Return (x, y) of the center of cell containing provided text 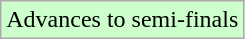
Advances to semi-finals (122, 20)
